Locate the cell with the specified text and output its (X, Y) center coordinate. 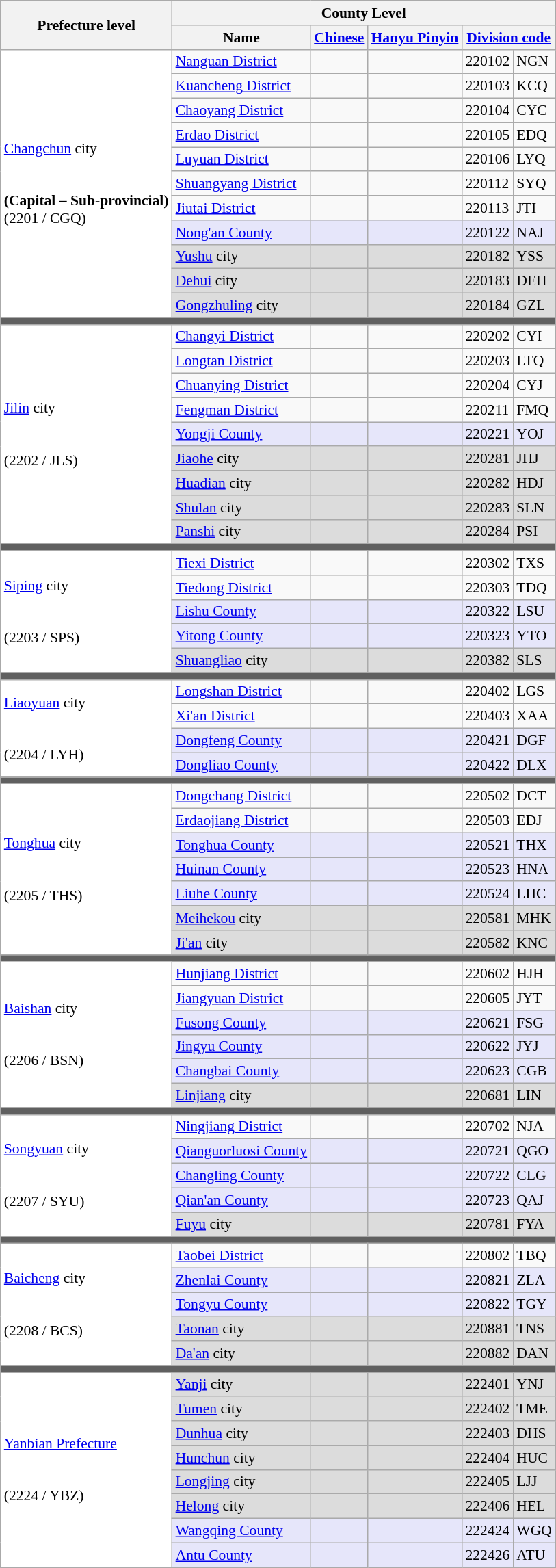
TXS (534, 563)
220721 (487, 1151)
LHC (534, 894)
Taobei District (242, 1256)
Meihekou city (242, 918)
Dongfeng County (242, 741)
220502 (487, 796)
220221 (487, 434)
Fengman District (242, 410)
Hanyu Pinyin (414, 38)
LSU (534, 612)
Qian'an County (242, 1200)
Longshan District (242, 692)
YOJ (534, 434)
Helong city (242, 1506)
Baishan city (2206 / BSN) (86, 1035)
FMQ (534, 410)
Jingyu County (242, 1047)
Songyuan city (2207 / SYU) (86, 1175)
220623 (487, 1071)
220182 (487, 257)
TGY (534, 1305)
Chaoyang District (242, 111)
220723 (487, 1200)
TDQ (534, 588)
YNJ (534, 1385)
Tonghua city (2205 / THS) (86, 869)
Longjing city (242, 1482)
CGB (534, 1071)
NAJ (534, 233)
Shuangliao city (242, 661)
220183 (487, 281)
222405 (487, 1482)
Ningjiang District (242, 1127)
JHJ (534, 459)
NJA (534, 1127)
DHS (534, 1433)
QAJ (534, 1200)
Qianguorluosi County (242, 1151)
LJJ (534, 1482)
Panshi city (242, 532)
220104 (487, 111)
TNS (534, 1329)
Nanguan District (242, 62)
Chuanying District (242, 386)
HEL (534, 1506)
WGQ (534, 1531)
Luyuan District (242, 159)
XAA (534, 716)
Prefecture level (86, 25)
Shuangyang District (242, 184)
TME (534, 1409)
220382 (487, 661)
220102 (487, 62)
220621 (487, 1023)
220106 (487, 159)
220112 (487, 184)
JTI (534, 208)
220402 (487, 692)
MHK (534, 918)
SLN (534, 508)
220211 (487, 410)
222402 (487, 1409)
YTO (534, 636)
220322 (487, 612)
EDQ (534, 135)
CYJ (534, 386)
220303 (487, 588)
LIN (534, 1096)
Dongliao County (242, 765)
220202 (487, 337)
Yanbian Prefecture(2224 / YBZ) (86, 1469)
220605 (487, 998)
Dunhua city (242, 1433)
Yitong County (242, 636)
Gongzhuling city (242, 306)
QGO (534, 1151)
Fuyu city (242, 1225)
222401 (487, 1385)
222426 (487, 1555)
Hunchun city (242, 1458)
FSG (534, 1023)
HDJ (534, 483)
Dehui city (242, 281)
Jiutai District (242, 208)
LGS (534, 692)
HJH (534, 974)
DLX (534, 765)
SLS (534, 661)
DCT (534, 796)
220503 (487, 821)
220283 (487, 508)
Dongchang District (242, 796)
HUC (534, 1458)
220403 (487, 716)
Liaoyuan city (2204 / LYH) (86, 728)
220822 (487, 1305)
Yanji city (242, 1385)
220105 (487, 135)
JYT (534, 998)
ZLA (534, 1280)
CYI (534, 337)
Tumen city (242, 1409)
Zhenlai County (242, 1280)
Jiaohe city (242, 459)
THX (534, 845)
Shulan city (242, 508)
220203 (487, 361)
220581 (487, 918)
Yongji County (242, 434)
220622 (487, 1047)
CLG (534, 1176)
220113 (487, 208)
Taonan city (242, 1329)
Da'an city (242, 1353)
ATU (534, 1555)
KCQ (534, 86)
220282 (487, 483)
Chinese (339, 38)
YSS (534, 257)
Antu County (242, 1555)
Kuancheng District (242, 86)
220802 (487, 1256)
Nong'an County (242, 233)
Siping city (2203 / SPS) (86, 612)
220781 (487, 1225)
Ji'an city (242, 943)
DGF (534, 741)
222403 (487, 1433)
Huinan County (242, 870)
Linjiang city (242, 1096)
Changling County (242, 1176)
220184 (487, 306)
220281 (487, 459)
220821 (487, 1280)
220204 (487, 386)
222424 (487, 1531)
220582 (487, 943)
Changchun city (Capital – Sub-provincial)(2201 / CGQ) (86, 183)
Yushu city (242, 257)
220284 (487, 532)
Changyi District (242, 337)
220523 (487, 870)
Longtan District (242, 361)
Wangqing County (242, 1531)
PSI (534, 532)
220722 (487, 1176)
220103 (487, 86)
220524 (487, 894)
GZL (534, 306)
220602 (487, 974)
LTQ (534, 361)
Huadian city (242, 483)
CYC (534, 111)
Jilin city (2202 / JLS) (86, 434)
220302 (487, 563)
Tonghua County (242, 845)
Xi'an District (242, 716)
Division code (509, 38)
SYQ (534, 184)
220421 (487, 741)
220702 (487, 1127)
Tiedong District (242, 588)
LYQ (534, 159)
FYA (534, 1225)
Lishu County (242, 612)
JYJ (534, 1047)
TBQ (534, 1256)
220422 (487, 765)
220882 (487, 1353)
Erdao District (242, 135)
Liuhe County (242, 894)
Tongyu County (242, 1305)
220681 (487, 1096)
222406 (487, 1506)
KNC (534, 943)
Fusong County (242, 1023)
220323 (487, 636)
NGN (534, 62)
Baicheng city (2208 / BCS) (86, 1305)
222404 (487, 1458)
EDJ (534, 821)
Erdaojiang District (242, 821)
220122 (487, 233)
Changbai County (242, 1071)
County Level (364, 13)
220521 (487, 845)
Hunjiang District (242, 974)
220881 (487, 1329)
Tiexi District (242, 563)
HNA (534, 870)
Name (242, 38)
DEH (534, 281)
Jiangyuan District (242, 998)
DAN (534, 1353)
